Detect which cell encompasses the target text, then output its [x, y] center coordinate. 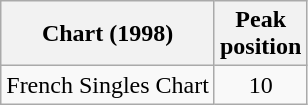
Chart (1998) [108, 34]
10 [260, 85]
Peakposition [260, 34]
French Singles Chart [108, 85]
